Detect which cell encompasses the target text, then output its (x, y) center coordinate. 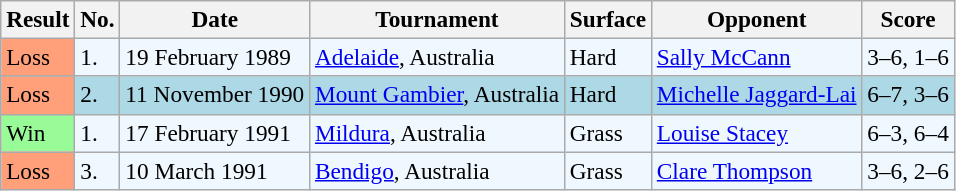
Adelaide, Australia (438, 57)
6–3, 6–4 (908, 133)
Michelle Jaggard-Lai (756, 95)
Result (38, 19)
Louise Stacey (756, 133)
3–6, 2–6 (908, 170)
Date (215, 19)
Tournament (438, 19)
Surface (608, 19)
10 March 1991 (215, 170)
Score (908, 19)
Win (38, 133)
19 February 1989 (215, 57)
3–6, 1–6 (908, 57)
6–7, 3–6 (908, 95)
Sally McCann (756, 57)
3. (98, 170)
Opponent (756, 19)
17 February 1991 (215, 133)
Bendigo, Australia (438, 170)
11 November 1990 (215, 95)
No. (98, 19)
Mildura, Australia (438, 133)
Clare Thompson (756, 170)
2. (98, 95)
Mount Gambier, Australia (438, 95)
